Find where the given text appears and provide that cell's center as [x, y] coordinate. 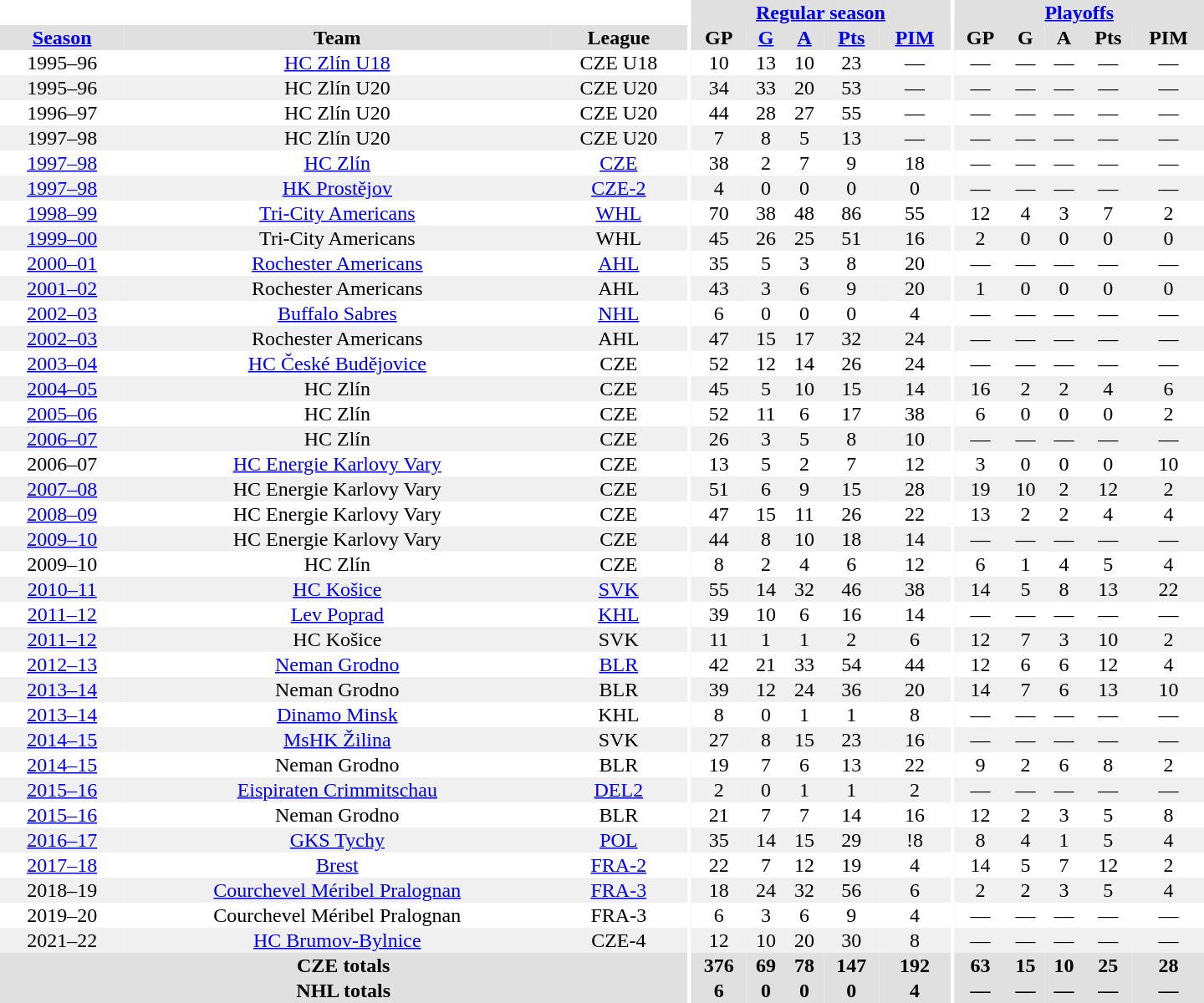
42 [719, 664]
Buffalo Sabres [337, 313]
HC Brumov-Bylnice [337, 940]
POL [619, 840]
CZE-4 [619, 940]
Regular season [821, 13]
FRA-2 [619, 865]
CZE totals [343, 965]
34 [719, 88]
League [619, 38]
69 [766, 965]
HC Zlín U18 [337, 63]
2018–19 [62, 890]
Brest [337, 865]
2021–22 [62, 940]
2003–04 [62, 364]
70 [719, 213]
1998–99 [62, 213]
Team [337, 38]
Season [62, 38]
Dinamo Minsk [337, 715]
46 [851, 589]
!8 [915, 840]
NHL [619, 313]
HK Prostějov [337, 188]
1999–00 [62, 238]
78 [804, 965]
2000–01 [62, 263]
2007–08 [62, 489]
CZE U18 [619, 63]
2004–05 [62, 389]
376 [719, 965]
2010–11 [62, 589]
NHL totals [343, 990]
43 [719, 288]
2019–20 [62, 915]
54 [851, 664]
2005–06 [62, 414]
2016–17 [62, 840]
147 [851, 965]
DEL2 [619, 790]
Lev Poprad [337, 614]
1996–97 [62, 113]
2008–09 [62, 514]
Eispiraten Crimmitschau [337, 790]
86 [851, 213]
2012–13 [62, 664]
63 [980, 965]
2017–18 [62, 865]
36 [851, 690]
56 [851, 890]
HC České Budějovice [337, 364]
30 [851, 940]
53 [851, 88]
GKS Tychy [337, 840]
48 [804, 213]
192 [915, 965]
MsHK Žilina [337, 740]
2001–02 [62, 288]
Playoffs [1079, 13]
CZE-2 [619, 188]
29 [851, 840]
